Search for the cell housing the specified text and yield its [x, y] center coordinate. 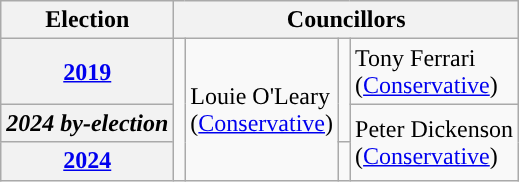
2024 [88, 161]
Election [88, 20]
Tony Ferrari(Conservative) [434, 72]
2019 [88, 72]
2024 by-election [88, 123]
Peter Dickenson(Conservative) [434, 142]
Louie O'Leary(Conservative) [262, 110]
Councillors [346, 20]
